For the text-containing cell, return its midpoint in (x, y) coordinate format. 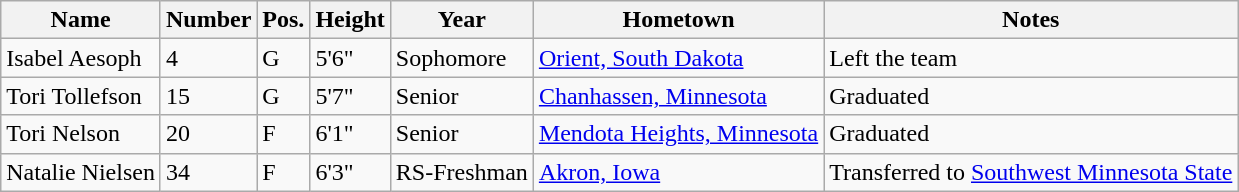
6'3" (350, 172)
Name (81, 20)
Tori Nelson (81, 134)
Akron, Iowa (678, 172)
Height (350, 20)
Year (462, 20)
Natalie Nielsen (81, 172)
Tori Tollefson (81, 96)
5'7" (350, 96)
4 (208, 58)
Mendota Heights, Minnesota (678, 134)
Number (208, 20)
6'1" (350, 134)
Transferred to Southwest Minnesota State (1031, 172)
Notes (1031, 20)
RS-Freshman (462, 172)
5'6" (350, 58)
Chanhassen, Minnesota (678, 96)
Sophomore (462, 58)
Hometown (678, 20)
Left the team (1031, 58)
34 (208, 172)
20 (208, 134)
Isabel Aesoph (81, 58)
15 (208, 96)
Orient, South Dakota (678, 58)
Pos. (284, 20)
